From the cell containing the given text, extract its center point as [X, Y] coordinate. 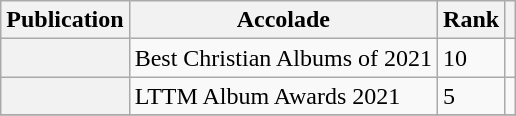
Publication [65, 20]
10 [472, 58]
5 [472, 96]
Best Christian Albums of 2021 [283, 58]
LTTM Album Awards 2021 [283, 96]
Accolade [283, 20]
Rank [472, 20]
